Output the (X, Y) coordinate of the center of the cell containing the given text.  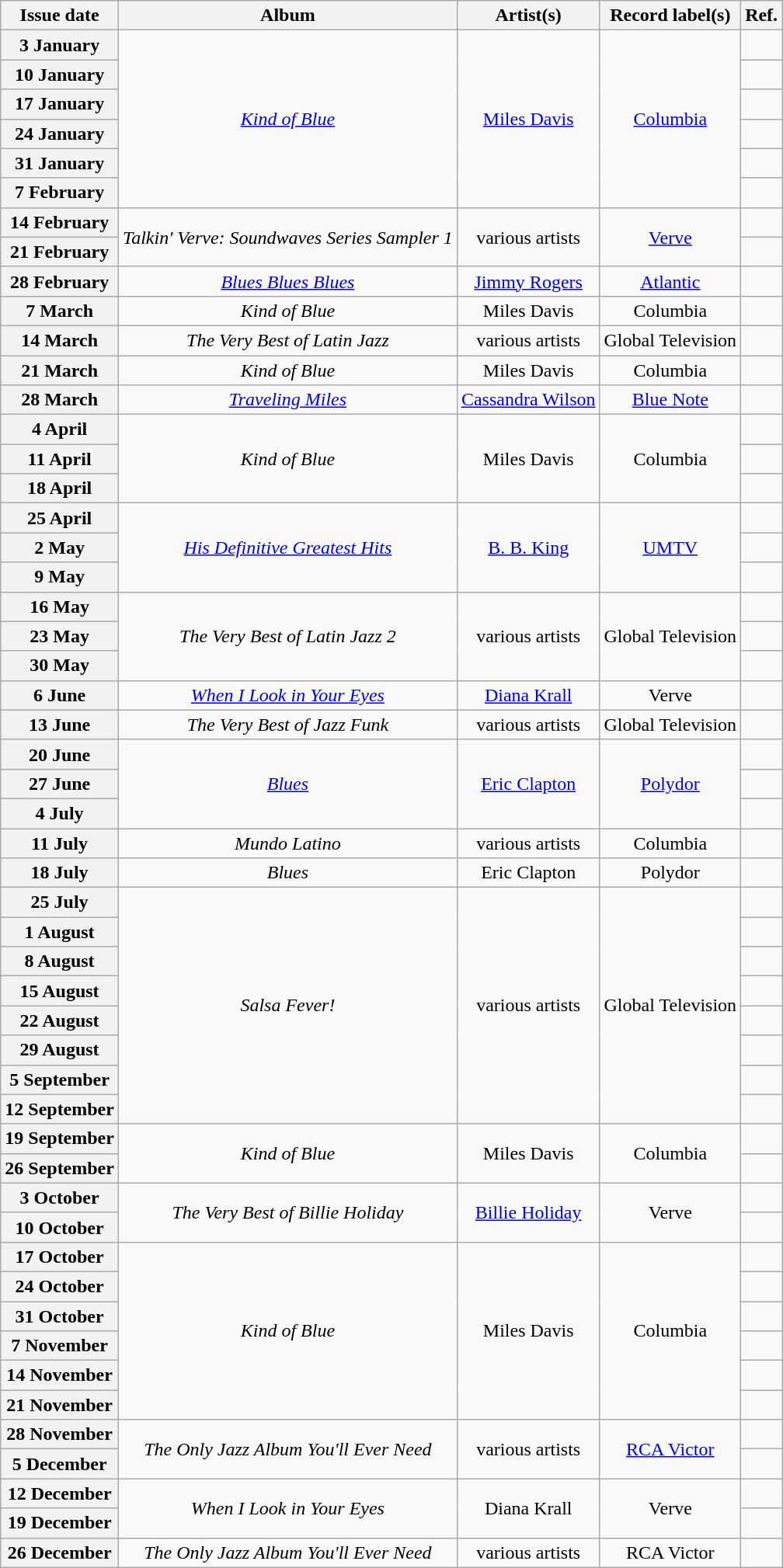
18 April (60, 488)
17 January (60, 104)
20 June (60, 754)
24 October (60, 1286)
UMTV (670, 548)
Ref. (761, 16)
4 April (60, 429)
13 June (60, 725)
14 November (60, 1375)
18 July (60, 873)
31 January (60, 163)
10 January (60, 75)
22 August (60, 1020)
5 September (60, 1080)
Billie Holiday (528, 1212)
24 January (60, 134)
Talkin' Verve: Soundwaves Series Sampler 1 (287, 237)
6 June (60, 695)
14 March (60, 340)
Atlantic (670, 281)
27 June (60, 784)
21 February (60, 252)
7 March (60, 311)
4 July (60, 813)
7 November (60, 1346)
16 May (60, 607)
26 December (60, 1552)
28 February (60, 281)
21 March (60, 370)
8 August (60, 961)
Salsa Fever! (287, 1006)
Traveling Miles (287, 400)
Blue Note (670, 400)
9 May (60, 577)
28 November (60, 1434)
26 September (60, 1168)
Jimmy Rogers (528, 281)
Artist(s) (528, 16)
25 July (60, 902)
19 September (60, 1139)
21 November (60, 1405)
12 December (60, 1493)
23 May (60, 636)
Mundo Latino (287, 843)
Album (287, 16)
25 April (60, 518)
15 August (60, 991)
The Very Best of Jazz Funk (287, 725)
Cassandra Wilson (528, 400)
7 February (60, 193)
31 October (60, 1316)
His Definitive Greatest Hits (287, 548)
3 October (60, 1198)
Issue date (60, 16)
28 March (60, 400)
17 October (60, 1257)
The Very Best of Latin Jazz 2 (287, 636)
Record label(s) (670, 16)
30 May (60, 666)
14 February (60, 222)
The Very Best of Latin Jazz (287, 340)
1 August (60, 932)
Blues Blues Blues (287, 281)
11 July (60, 843)
29 August (60, 1050)
B. B. King (528, 548)
The Very Best of Billie Holiday (287, 1212)
12 September (60, 1109)
2 May (60, 548)
19 December (60, 1523)
10 October (60, 1227)
11 April (60, 459)
3 January (60, 45)
5 December (60, 1464)
